Return the [x, y] coordinate for the center point of the cell that contains the specified text.  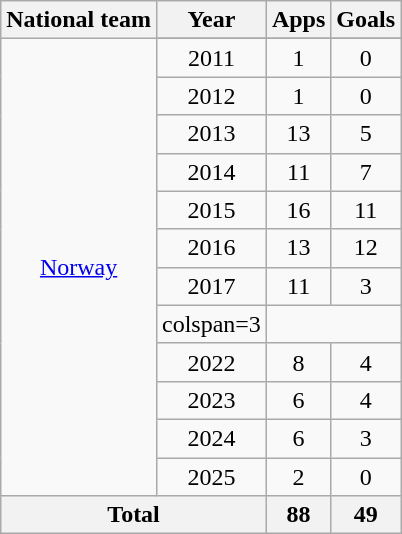
2016 [211, 248]
2011 [211, 58]
2015 [211, 210]
7 [366, 172]
Apps [298, 20]
National team [79, 20]
88 [298, 515]
colspan=3 [211, 324]
2024 [211, 438]
2013 [211, 134]
2025 [211, 477]
Total [134, 515]
2012 [211, 96]
2017 [211, 286]
2022 [211, 362]
2023 [211, 400]
Goals [366, 20]
12 [366, 248]
2014 [211, 172]
Norway [79, 268]
49 [366, 515]
5 [366, 134]
8 [298, 362]
2 [298, 477]
Year [211, 20]
16 [298, 210]
